Return the [x, y] coordinate for the center point of the cell that contains the specified text.  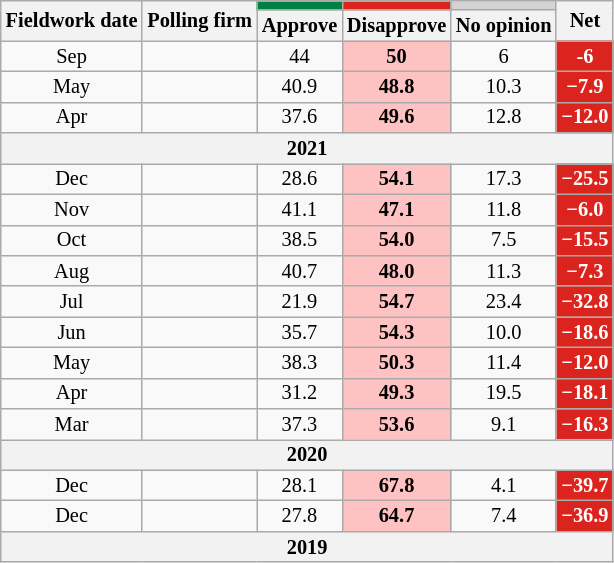
23.4 [504, 302]
28.6 [300, 178]
50 [396, 56]
Aug [72, 270]
54.1 [396, 178]
37.3 [300, 424]
Polling firm [199, 20]
49.6 [396, 118]
2019 [308, 546]
Jul [72, 302]
12.8 [504, 118]
−7.9 [584, 86]
38.5 [300, 240]
54.3 [396, 332]
−7.3 [584, 270]
38.3 [300, 362]
27.8 [300, 516]
−32.8 [584, 302]
44 [300, 56]
40.9 [300, 86]
Disapprove [396, 26]
Jun [72, 332]
41.1 [300, 210]
7.4 [504, 516]
−39.7 [584, 486]
Oct [72, 240]
4.1 [504, 486]
48.0 [396, 270]
2020 [308, 454]
67.8 [396, 486]
48.8 [396, 86]
49.3 [396, 394]
−25.5 [584, 178]
Nov [72, 210]
37.6 [300, 118]
Sep [72, 56]
Mar [72, 424]
−18.6 [584, 332]
28.1 [300, 486]
53.6 [396, 424]
10.0 [504, 332]
47.1 [396, 210]
−18.1 [584, 394]
31.2 [300, 394]
−15.5 [584, 240]
35.7 [300, 332]
Approve [300, 26]
19.5 [504, 394]
−36.9 [584, 516]
50.3 [396, 362]
10.3 [504, 86]
2021 [308, 148]
-6 [584, 56]
No opinion [504, 26]
11.4 [504, 362]
64.7 [396, 516]
11.8 [504, 210]
11.3 [504, 270]
Net [584, 20]
−6.0 [584, 210]
21.9 [300, 302]
7.5 [504, 240]
40.7 [300, 270]
54.0 [396, 240]
9.1 [504, 424]
54.7 [396, 302]
6 [504, 56]
17.3 [504, 178]
−16.3 [584, 424]
Fieldwork date [72, 20]
